Locate the cell with the specified text and output its [x, y] center coordinate. 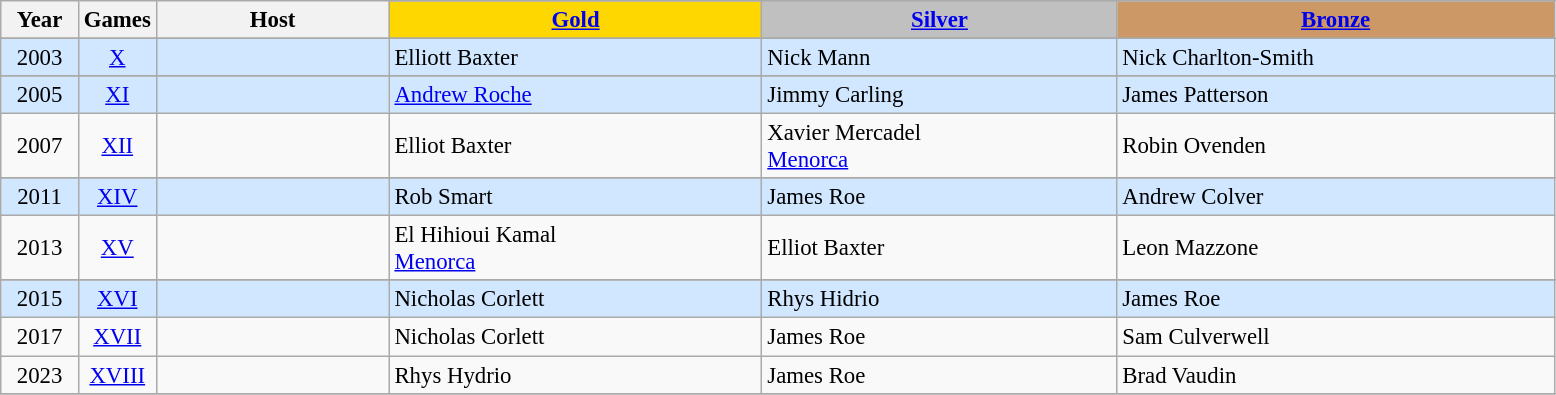
XI [117, 95]
Nick Mann [940, 58]
2011 [40, 197]
XV [117, 248]
2013 [40, 248]
2003 [40, 58]
Bronze [1336, 20]
XVI [117, 299]
2023 [40, 375]
Jimmy Carling [940, 95]
Games [117, 20]
Rhys Hydrio [576, 375]
2017 [40, 337]
Andrew Colver [1336, 197]
Andrew Roche [576, 95]
2005 [40, 95]
2015 [40, 299]
XIV [117, 197]
Xavier Mercadel Menorca [940, 146]
XVIII [117, 375]
Rob Smart [576, 197]
Nick Charlton-Smith [1336, 58]
Sam Culverwell [1336, 337]
XII [117, 146]
El Hihioui Kamal Menorca [576, 248]
2007 [40, 146]
XVII [117, 337]
Robin Ovenden [1336, 146]
James Patterson [1336, 95]
Leon Mazzone [1336, 248]
Gold [576, 20]
X [117, 58]
Brad Vaudin [1336, 375]
Silver [940, 20]
Year [40, 20]
Host [272, 20]
Elliott Baxter [576, 58]
Rhys Hidrio [940, 299]
